Locate the cell with the specified text and output its (x, y) center coordinate. 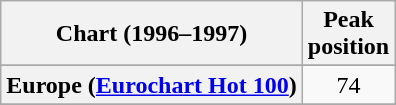
Peak position (348, 34)
Europe (Eurochart Hot 100) (152, 85)
Chart (1996–1997) (152, 34)
74 (348, 85)
